Return the [X, Y] coordinate for the center point of the cell that contains the specified text.  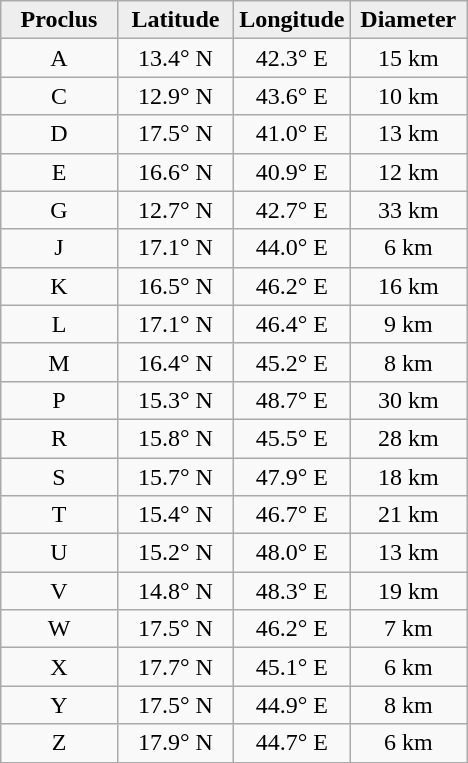
28 km [408, 438]
Y [59, 705]
16.4° N [175, 362]
C [59, 96]
15.4° N [175, 515]
43.6° E [292, 96]
16 km [408, 286]
E [59, 172]
X [59, 667]
21 km [408, 515]
U [59, 553]
T [59, 515]
46.4° E [292, 324]
45.2° E [292, 362]
48.3° E [292, 591]
15.2° N [175, 553]
16.6° N [175, 172]
L [59, 324]
44.0° E [292, 248]
16.5° N [175, 286]
9 km [408, 324]
10 km [408, 96]
17.9° N [175, 743]
42.3° E [292, 58]
13.4° N [175, 58]
R [59, 438]
15.3° N [175, 400]
17.7° N [175, 667]
40.9° E [292, 172]
K [59, 286]
A [59, 58]
7 km [408, 629]
W [59, 629]
41.0° E [292, 134]
19 km [408, 591]
45.5° E [292, 438]
45.1° E [292, 667]
30 km [408, 400]
V [59, 591]
Longitude [292, 20]
S [59, 477]
48.7° E [292, 400]
12.7° N [175, 210]
15 km [408, 58]
44.7° E [292, 743]
Proclus [59, 20]
15.8° N [175, 438]
12 km [408, 172]
Latitude [175, 20]
33 km [408, 210]
18 km [408, 477]
J [59, 248]
46.7° E [292, 515]
47.9° E [292, 477]
Diameter [408, 20]
15.7° N [175, 477]
D [59, 134]
42.7° E [292, 210]
14.8° N [175, 591]
12.9° N [175, 96]
M [59, 362]
Z [59, 743]
P [59, 400]
48.0° E [292, 553]
G [59, 210]
44.9° E [292, 705]
